Extract the [X, Y] coordinate from the center of the cell holding the provided text.  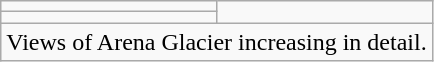
Views of Arena Glacier increasing in detail. [216, 42]
